From the cell containing the given text, extract its center point as (x, y) coordinate. 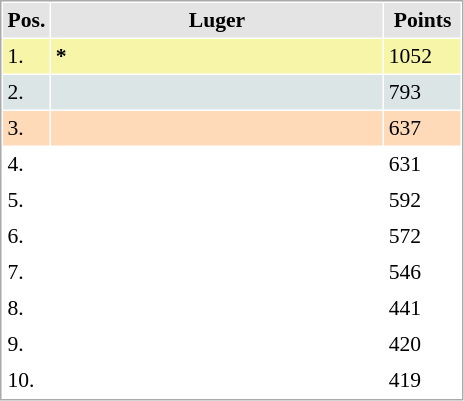
419 (422, 380)
Pos. (26, 20)
3. (26, 128)
6. (26, 236)
7. (26, 272)
793 (422, 92)
Points (422, 20)
10. (26, 380)
592 (422, 200)
5. (26, 200)
1. (26, 56)
2. (26, 92)
546 (422, 272)
Luger (217, 20)
631 (422, 164)
9. (26, 344)
441 (422, 308)
* (217, 56)
420 (422, 344)
8. (26, 308)
4. (26, 164)
1052 (422, 56)
637 (422, 128)
572 (422, 236)
